Provide the (X, Y) coordinate of the cell's center where the given text is located.  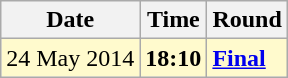
24 May 2014 (70, 58)
18:10 (174, 58)
Final (247, 58)
Date (70, 20)
Round (247, 20)
Time (174, 20)
